Find where the given text appears and provide that cell's center as [X, Y] coordinate. 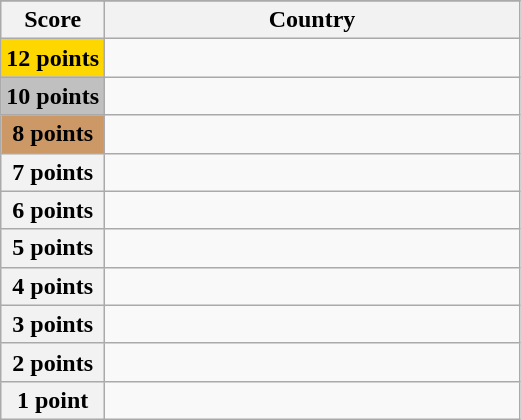
6 points [53, 210]
12 points [53, 58]
1 point [53, 400]
7 points [53, 172]
5 points [53, 248]
4 points [53, 286]
3 points [53, 324]
Country [312, 20]
10 points [53, 96]
2 points [53, 362]
8 points [53, 134]
Score [53, 20]
